Return the [x, y] coordinate for the center point of the cell that contains the specified text.  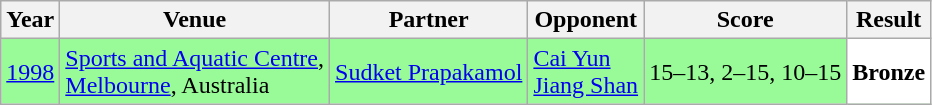
Sudket Prapakamol [429, 72]
Bronze [889, 72]
Result [889, 20]
Year [30, 20]
Partner [429, 20]
Opponent [586, 20]
Venue [195, 20]
Cai Yun Jiang Shan [586, 72]
1998 [30, 72]
15–13, 2–15, 10–15 [746, 72]
Score [746, 20]
Sports and Aquatic Centre,Melbourne, Australia [195, 72]
